Provide the (X, Y) coordinate of the cell's center where the given text is located.  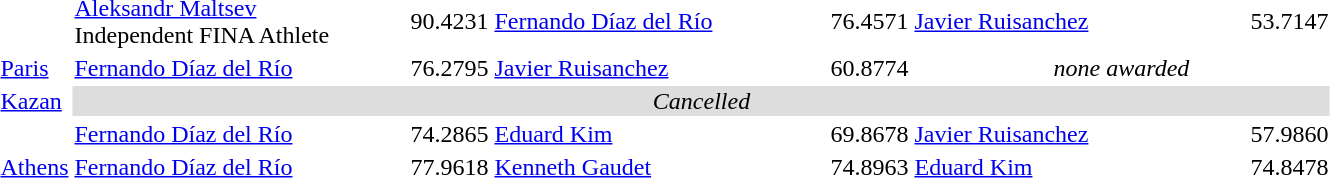
60.8774 (870, 68)
69.8678 (870, 134)
76.2795 (450, 68)
Cancelled (702, 101)
none awarded (1122, 68)
Eduard Kim (660, 134)
74.2865 (450, 134)
57.9860 (1290, 134)
